Detect which cell encompasses the target text, then output its [X, Y] center coordinate. 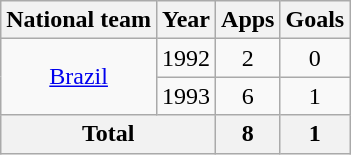
6 [248, 96]
1993 [186, 96]
2 [248, 58]
National team [79, 20]
0 [315, 58]
Year [186, 20]
1992 [186, 58]
Apps [248, 20]
Goals [315, 20]
Total [108, 134]
8 [248, 134]
Brazil [79, 77]
